From the cell containing the given text, extract its center point as (x, y) coordinate. 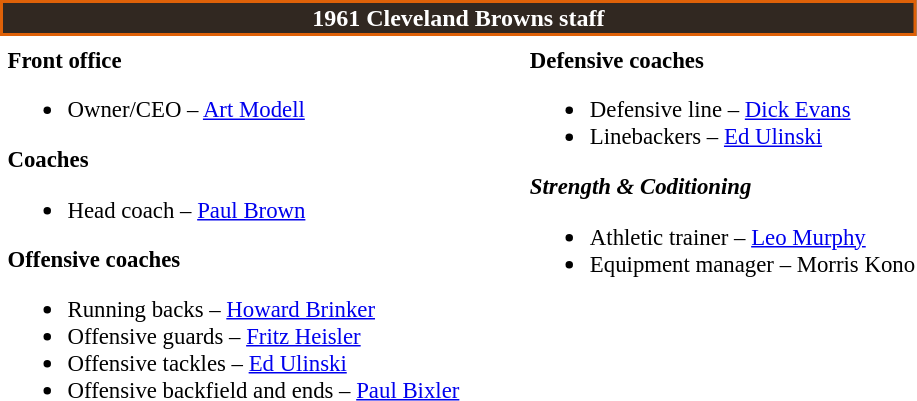
1961 Cleveland Browns staff (458, 18)
